Provide the [X, Y] coordinate of the cell's center where the given text is located.  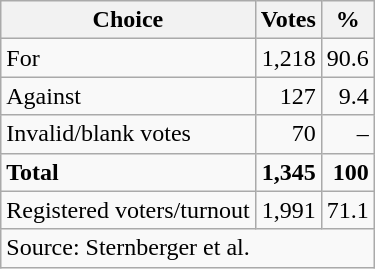
127 [288, 96]
1,345 [288, 172]
For [128, 58]
Against [128, 96]
Registered voters/turnout [128, 210]
– [348, 134]
71.1 [348, 210]
Source: Sternberger et al. [188, 248]
Votes [288, 20]
70 [288, 134]
90.6 [348, 58]
Choice [128, 20]
1,991 [288, 210]
9.4 [348, 96]
Total [128, 172]
1,218 [288, 58]
% [348, 20]
100 [348, 172]
Invalid/blank votes [128, 134]
